Search for the cell housing the specified text and yield its (x, y) center coordinate. 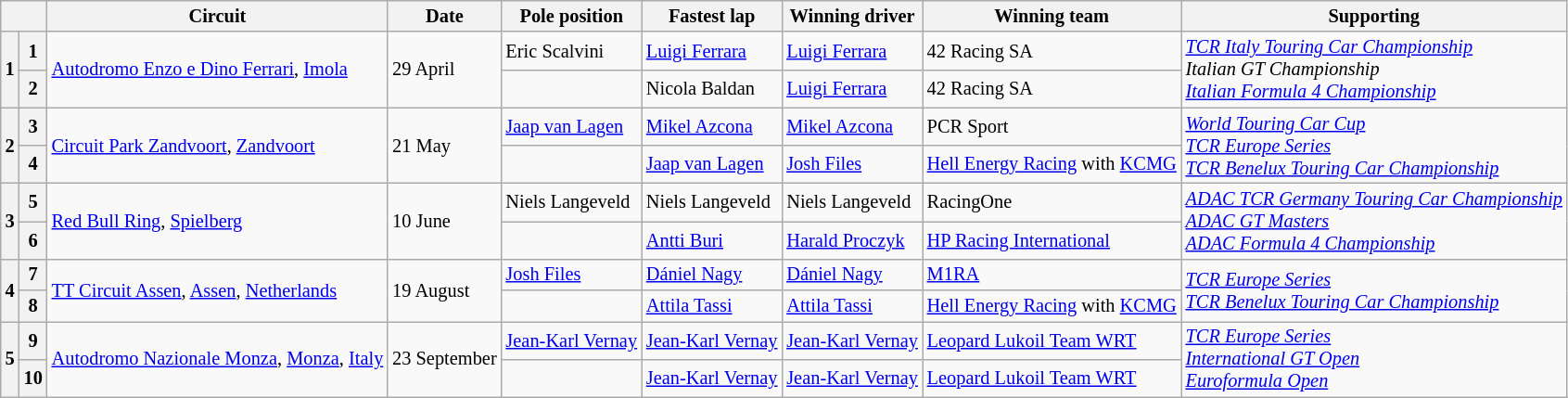
Red Bull Ring, Spielberg (218, 221)
Autodromo Nazionale Monza, Monza, Italy (218, 359)
TCR Europe SeriesInternational GT OpenEuroformula Open (1374, 359)
Fastest lap (712, 16)
TT Circuit Assen, Assen, Netherlands (218, 289)
23 September (444, 359)
Circuit (218, 16)
TCR Italy Touring Car ChampionshipItalian GT ChampionshipItalian Formula 4 Championship (1374, 70)
Supporting (1374, 16)
PCR Sport (1052, 126)
Eric Scalvini (571, 50)
HP Racing International (1052, 239)
8 (33, 306)
Autodromo Enzo e Dino Ferrari, Imola (218, 70)
9 (33, 340)
World Touring Car CupTCR Europe SeriesTCR Benelux Touring Car Championship (1374, 146)
Nicola Baldan (712, 89)
Winning driver (851, 16)
ADAC TCR Germany Touring Car ChampionshipADAC GT MastersADAC Formula 4 Championship (1374, 221)
Pole position (571, 16)
Antti Buri (712, 239)
Harald Proczyk (851, 239)
Circuit Park Zandvoort, Zandvoort (218, 146)
RacingOne (1052, 202)
M1RA (1052, 275)
19 August (444, 289)
TCR Europe SeriesTCR Benelux Touring Car Championship (1374, 289)
10 June (444, 221)
Date (444, 16)
21 May (444, 146)
7 (33, 275)
6 (33, 239)
10 (33, 379)
Winning team (1052, 16)
29 April (444, 70)
